Detect which cell encompasses the target text, then output its (x, y) center coordinate. 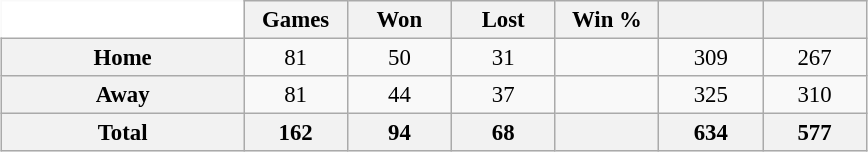
Won (399, 20)
68 (503, 133)
577 (815, 133)
Home (123, 57)
325 (711, 95)
309 (711, 57)
37 (503, 95)
31 (503, 57)
310 (815, 95)
50 (399, 57)
634 (711, 133)
162 (296, 133)
94 (399, 133)
Lost (503, 20)
Away (123, 95)
Total (123, 133)
Games (296, 20)
267 (815, 57)
Win % (607, 20)
44 (399, 95)
